Capture the cell that displays the provided text and extract its [x, y] central coordinate. 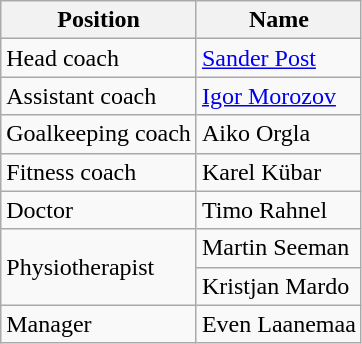
Even Laanemaa [278, 324]
Head coach [99, 58]
Martin Seeman [278, 248]
Assistant coach [99, 96]
Kristjan Mardo [278, 286]
Position [99, 20]
Goalkeeping coach [99, 134]
Name [278, 20]
Aiko Orgla [278, 134]
Fitness coach [99, 172]
Physiotherapist [99, 267]
Igor Morozov [278, 96]
Doctor [99, 210]
Timo Rahnel [278, 210]
Sander Post [278, 58]
Karel Kübar [278, 172]
Manager [99, 324]
